Detect which cell encompasses the target text, then output its (X, Y) center coordinate. 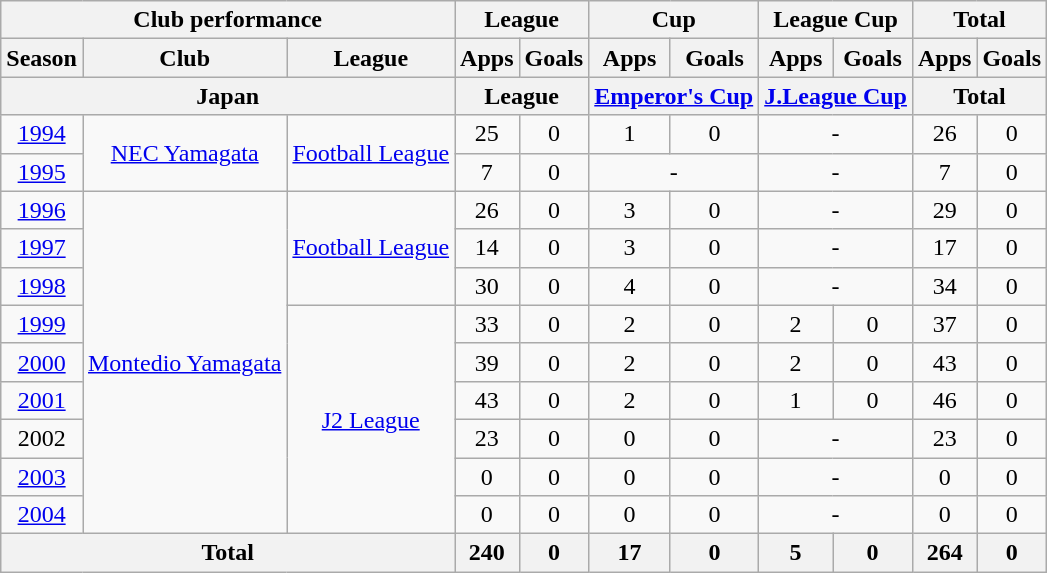
2001 (42, 400)
1996 (42, 210)
46 (944, 400)
34 (944, 286)
Emperor's Cup (674, 96)
Japan (228, 96)
4 (630, 286)
37 (944, 324)
33 (487, 324)
1994 (42, 134)
240 (487, 553)
14 (487, 248)
1995 (42, 172)
2002 (42, 438)
Montedio Yamagata (184, 362)
Season (42, 58)
J2 League (371, 419)
League Cup (836, 20)
NEC Yamagata (184, 153)
5 (796, 553)
Cup (674, 20)
2004 (42, 515)
39 (487, 362)
Club performance (228, 20)
1999 (42, 324)
1998 (42, 286)
J.League Cup (836, 96)
30 (487, 286)
25 (487, 134)
Club (184, 58)
2000 (42, 362)
264 (944, 553)
1997 (42, 248)
29 (944, 210)
2003 (42, 477)
